Detect which cell encompasses the target text, then output its (x, y) center coordinate. 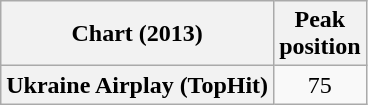
Peakposition (320, 34)
75 (320, 85)
Chart (2013) (138, 34)
Ukraine Airplay (TopHit) (138, 85)
